Pinpoint the cell where the given text exists, returning its [x, y] midpoint coordinate. 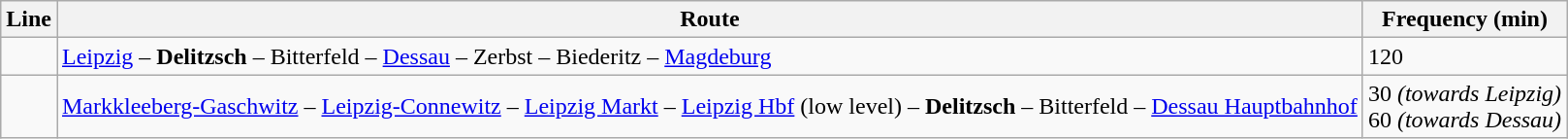
120 [1464, 56]
30 (towards Leipzig)60 (towards Dessau) [1464, 107]
Markkleeberg-Gaschwitz – Leipzig-Connewitz – Leipzig Markt – Leipzig Hbf (low level) – Delitzsch – Bitterfeld – Dessau Hauptbahnhof [710, 107]
Route [710, 19]
Leipzig – Delitzsch – Bitterfeld – Dessau – Zerbst – Biederitz – Magdeburg [710, 56]
Line [29, 19]
Frequency (min) [1464, 19]
